Pinpoint the cell where the given text exists, returning its [X, Y] midpoint coordinate. 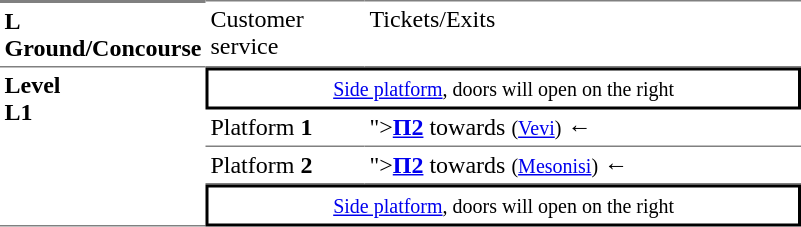
">Π2 towards (Vevi) ← [583, 129]
Customer service [286, 34]
">Π2 towards (Mesonisi) ← [583, 166]
Platform 1 [286, 129]
Tickets/Exits [583, 34]
LevelL1 [103, 148]
LGround/Concourse [103, 34]
Platform 2 [286, 166]
